Return (x, y) of the center of cell containing provided text 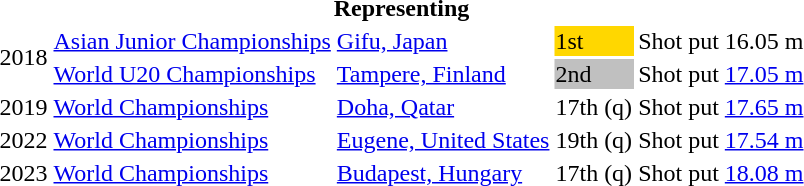
Doha, Qatar (443, 107)
Gifu, Japan (443, 41)
19th (q) (594, 140)
World U20 Championships (192, 74)
Asian Junior Championships (192, 41)
Eugene, United States (443, 140)
2nd (594, 74)
1st (594, 41)
17th (q) (594, 107)
Tampere, Finland (443, 74)
